Provide the (x, y) coordinate of the cell's center where the given text is located.  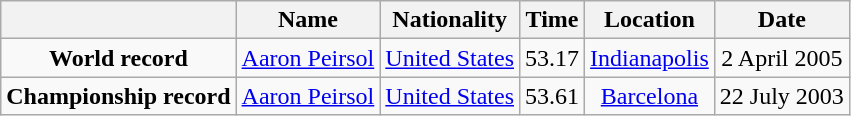
Location (650, 20)
Time (552, 20)
Barcelona (650, 96)
World record (118, 58)
22 July 2003 (782, 96)
Date (782, 20)
2 April 2005 (782, 58)
53.61 (552, 96)
53.17 (552, 58)
Championship record (118, 96)
Name (308, 20)
Nationality (450, 20)
Indianapolis (650, 58)
